Search for the cell housing the specified text and yield its [x, y] center coordinate. 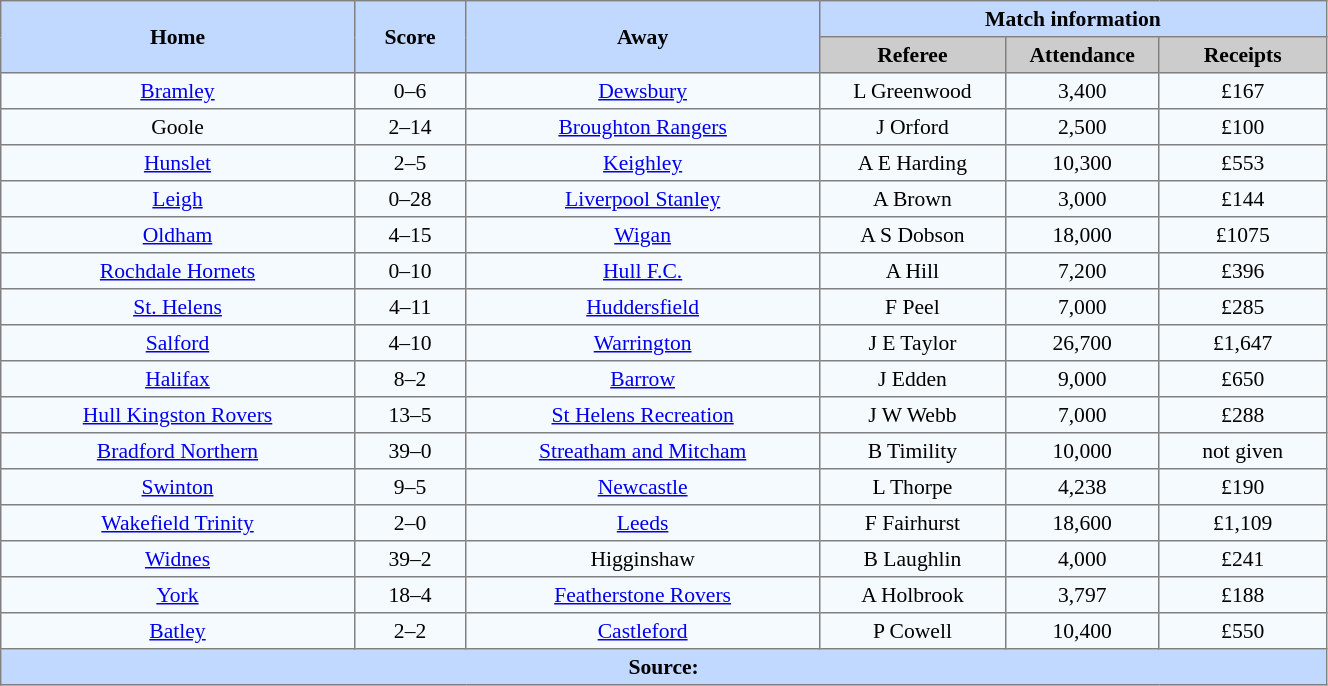
L Thorpe [912, 487]
26,700 [1082, 343]
£550 [1243, 631]
not given [1243, 451]
Match information [1072, 19]
P Cowell [912, 631]
Bradford Northern [178, 451]
Oldham [178, 235]
£288 [1243, 415]
Rochdale Hornets [178, 271]
J E Taylor [912, 343]
Higginshaw [643, 559]
Widnes [178, 559]
Salford [178, 343]
St Helens Recreation [643, 415]
A E Harding [912, 163]
3,000 [1082, 199]
F Peel [912, 307]
Goole [178, 127]
Referee [912, 55]
4,238 [1082, 487]
Bramley [178, 91]
Away [643, 37]
Broughton Rangers [643, 127]
Huddersfield [643, 307]
Hull Kingston Rovers [178, 415]
9–5 [410, 487]
£167 [1243, 91]
£190 [1243, 487]
10,000 [1082, 451]
13–5 [410, 415]
Streatham and Mitcham [643, 451]
8–2 [410, 379]
39–2 [410, 559]
£100 [1243, 127]
18–4 [410, 595]
St. Helens [178, 307]
Barrow [643, 379]
Warrington [643, 343]
4,000 [1082, 559]
A Hill [912, 271]
2–5 [410, 163]
10,300 [1082, 163]
York [178, 595]
Keighley [643, 163]
Hunslet [178, 163]
Liverpool Stanley [643, 199]
Score [410, 37]
Hull F.C. [643, 271]
J Edden [912, 379]
9,000 [1082, 379]
Batley [178, 631]
L Greenwood [912, 91]
£1,647 [1243, 343]
0–28 [410, 199]
Leigh [178, 199]
Dewsbury [643, 91]
Home [178, 37]
A Brown [912, 199]
A Holbrook [912, 595]
B Timility [912, 451]
3,797 [1082, 595]
4–11 [410, 307]
J W Webb [912, 415]
Wakefield Trinity [178, 523]
£553 [1243, 163]
£1075 [1243, 235]
£285 [1243, 307]
£396 [1243, 271]
4–15 [410, 235]
Receipts [1243, 55]
Attendance [1082, 55]
7,200 [1082, 271]
10,400 [1082, 631]
2–2 [410, 631]
18,000 [1082, 235]
A S Dobson [912, 235]
£1,109 [1243, 523]
Featherstone Rovers [643, 595]
£241 [1243, 559]
J Orford [912, 127]
£188 [1243, 595]
Castleford [643, 631]
Leeds [643, 523]
2,500 [1082, 127]
Source: [664, 667]
0–10 [410, 271]
0–6 [410, 91]
3,400 [1082, 91]
Wigan [643, 235]
F Fairhurst [912, 523]
B Laughlin [912, 559]
Halifax [178, 379]
Newcastle [643, 487]
£650 [1243, 379]
2–14 [410, 127]
£144 [1243, 199]
18,600 [1082, 523]
39–0 [410, 451]
4–10 [410, 343]
2–0 [410, 523]
Swinton [178, 487]
